Identify which cell holds the provided text, then report its (X, Y) central coordinate. 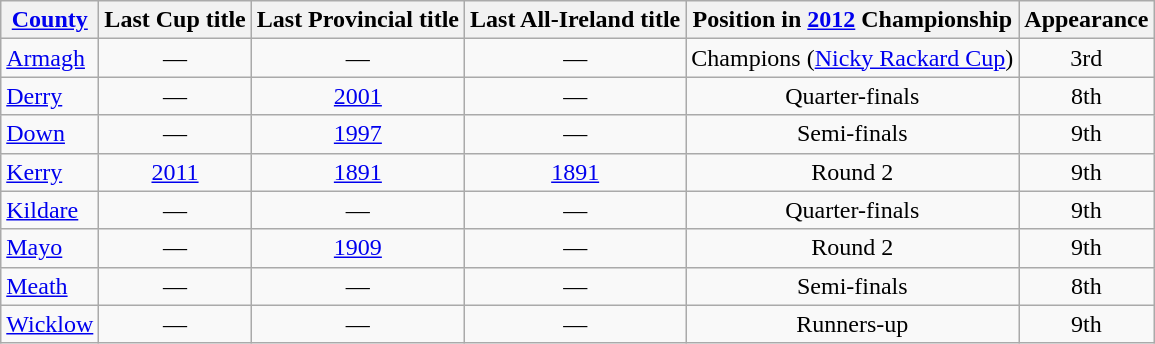
Mayo (50, 248)
Kildare (50, 210)
1909 (358, 248)
Position in 2012 Championship (852, 20)
Derry (50, 96)
County (50, 20)
1997 (358, 134)
2011 (175, 172)
Appearance (1086, 20)
Last All-Ireland title (576, 20)
3rd (1086, 58)
Last Provincial title (358, 20)
Wicklow (50, 324)
Runners-up (852, 324)
Armagh (50, 58)
Last Cup title (175, 20)
2001 (358, 96)
Meath (50, 286)
Down (50, 134)
Kerry (50, 172)
Champions (Nicky Rackard Cup) (852, 58)
